Scan for the cell matching the given text and deliver its [X, Y] coordinate at center. 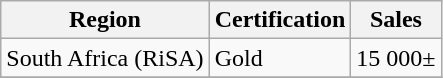
Sales [396, 20]
Certification [280, 20]
Region [105, 20]
15 000± [396, 58]
South Africa (RiSA) [105, 58]
Gold [280, 58]
